Locate the cell with the specified text and output its [X, Y] center coordinate. 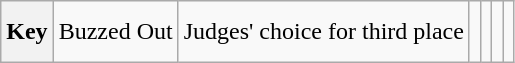
Judges' choice for third place [324, 32]
Key [27, 32]
Buzzed Out [116, 32]
